Detect which cell encompasses the target text, then output its [x, y] center coordinate. 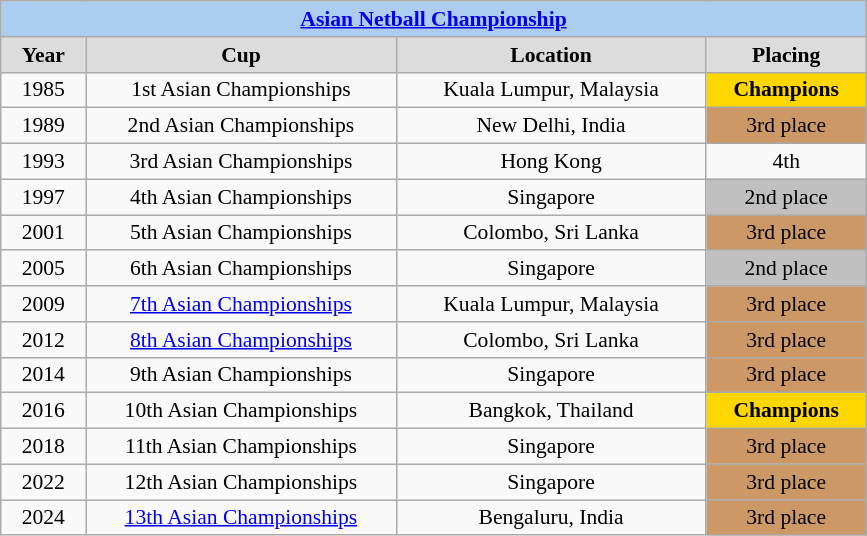
2022 [44, 482]
8th Asian Championships [241, 340]
2005 [44, 269]
Year [44, 55]
6th Asian Championships [241, 269]
4th [786, 162]
2024 [44, 518]
2009 [44, 304]
Bengaluru, India [551, 518]
7th Asian Championships [241, 304]
Cup [241, 55]
1997 [44, 197]
2012 [44, 340]
Location [551, 55]
1993 [44, 162]
13th Asian Championships [241, 518]
Hong Kong [551, 162]
4th Asian Championships [241, 197]
1st Asian Championships [241, 90]
2018 [44, 447]
2016 [44, 411]
2nd Asian Championships [241, 126]
9th Asian Championships [241, 375]
1985 [44, 90]
2014 [44, 375]
2001 [44, 233]
Asian Netball Championship [434, 19]
10th Asian Championships [241, 411]
1989 [44, 126]
12th Asian Championships [241, 482]
Placing [786, 55]
Bangkok, Thailand [551, 411]
5th Asian Championships [241, 233]
New Delhi, India [551, 126]
11th Asian Championships [241, 447]
3rd Asian Championships [241, 162]
